Return the [X, Y] coordinate for the center point of the cell that contains the specified text.  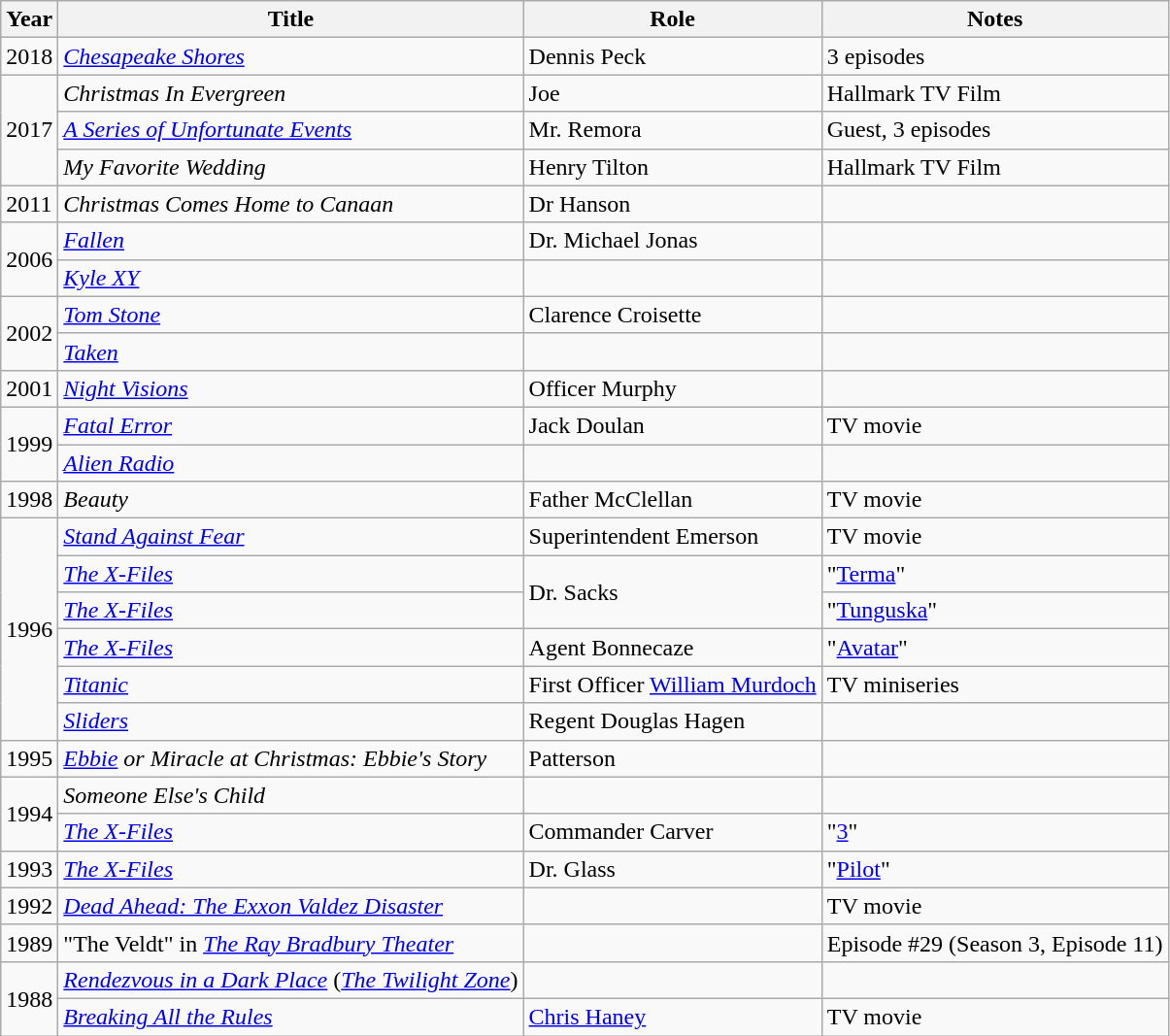
Agent Bonnecaze [672, 648]
Sliders [291, 721]
Kyle XY [291, 278]
2006 [29, 259]
Officer Murphy [672, 388]
1994 [29, 814]
1988 [29, 998]
Joe [672, 93]
Night Visions [291, 388]
Breaking All the Rules [291, 1017]
2018 [29, 56]
Rendezvous in a Dark Place (The Twilight Zone) [291, 980]
Commander Carver [672, 832]
"Terma" [994, 574]
Fatal Error [291, 425]
Jack Doulan [672, 425]
My Favorite Wedding [291, 167]
1989 [29, 943]
Role [672, 19]
"3" [994, 832]
TV miniseries [994, 685]
1998 [29, 500]
Titanic [291, 685]
Stand Against Fear [291, 537]
First Officer William Murdoch [672, 685]
Dead Ahead: The Exxon Valdez Disaster [291, 906]
Patterson [672, 758]
Notes [994, 19]
"Tunguska" [994, 611]
Christmas Comes Home to Canaan [291, 204]
Regent Douglas Hagen [672, 721]
1995 [29, 758]
Dr. Michael Jonas [672, 241]
"Avatar" [994, 648]
Henry Tilton [672, 167]
3 episodes [994, 56]
"The Veldt" in The Ray Bradbury Theater [291, 943]
Taken [291, 351]
Fallen [291, 241]
Year [29, 19]
Dr Hanson [672, 204]
Mr. Remora [672, 130]
Beauty [291, 500]
Tom Stone [291, 315]
Chris Haney [672, 1017]
Alien Radio [291, 463]
Chesapeake Shores [291, 56]
Superintendent Emerson [672, 537]
Dr. Sacks [672, 592]
2011 [29, 204]
2001 [29, 388]
Father McClellan [672, 500]
1993 [29, 869]
Guest, 3 episodes [994, 130]
Someone Else's Child [291, 795]
Christmas In Evergreen [291, 93]
Clarence Croisette [672, 315]
Episode #29 (Season 3, Episode 11) [994, 943]
"Pilot" [994, 869]
1996 [29, 629]
Ebbie or Miracle at Christmas: Ebbie's Story [291, 758]
2002 [29, 333]
1992 [29, 906]
Title [291, 19]
Dr. Glass [672, 869]
2017 [29, 130]
A Series of Unfortunate Events [291, 130]
1999 [29, 444]
Dennis Peck [672, 56]
